Find where the given text appears and provide that cell's center as [X, Y] coordinate. 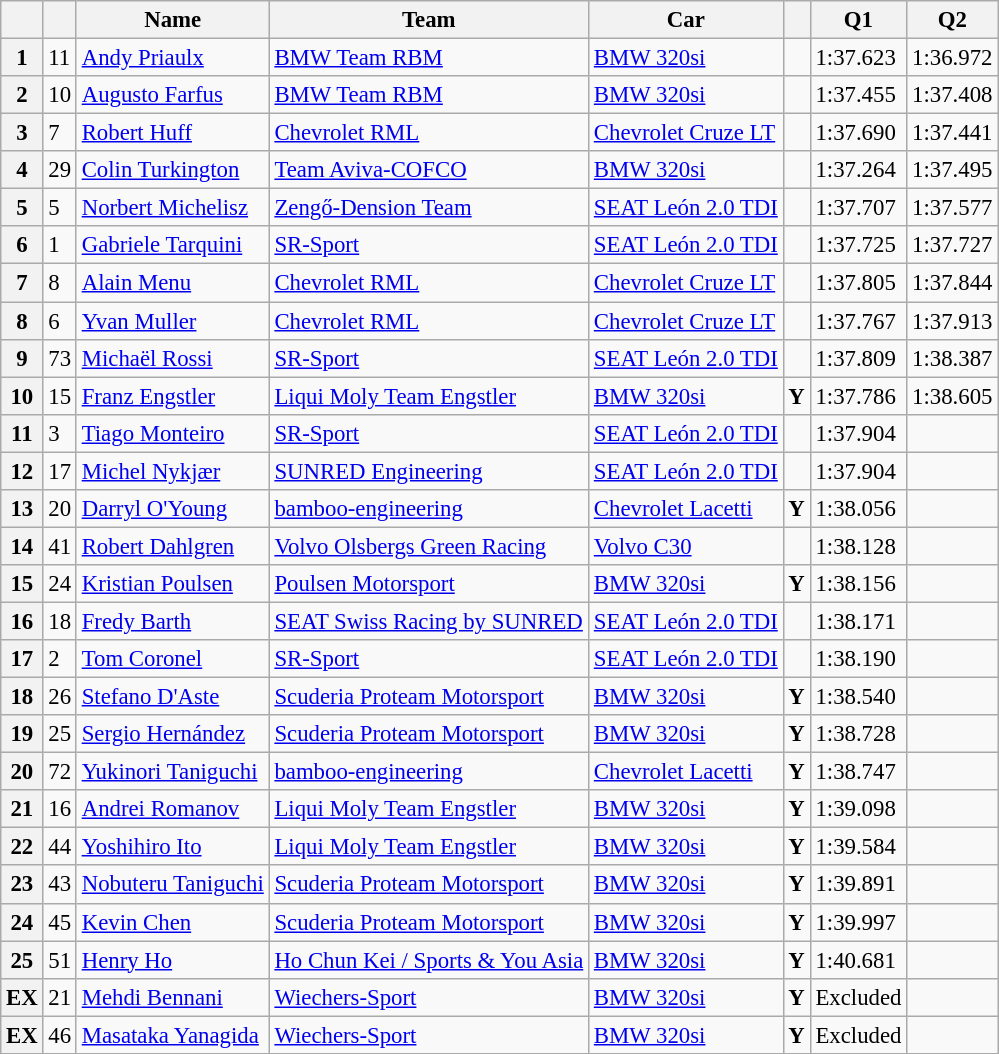
Stefano D'Aste [172, 697]
Yvan Muller [172, 321]
1:38.747 [858, 772]
Henry Ho [172, 960]
SUNRED Engineering [428, 471]
Car [686, 20]
23 [22, 885]
1:38.605 [952, 396]
Andrei Romanov [172, 809]
1:37.495 [952, 170]
1:38.190 [858, 659]
Zengő-Dension Team [428, 208]
1:37.725 [858, 245]
Nobuteru Taniguchi [172, 885]
1:38.171 [858, 621]
Franz Engstler [172, 396]
14 [22, 546]
Volvo Olsbergs Green Racing [428, 546]
1:38.540 [858, 697]
Yoshihiro Ito [172, 847]
Colin Turkington [172, 170]
1:37.809 [858, 358]
Name [172, 20]
29 [60, 170]
Q2 [952, 20]
1:38.056 [858, 509]
1:38.128 [858, 546]
1:40.681 [858, 960]
Fredy Barth [172, 621]
Yukinori Taniguchi [172, 772]
Robert Huff [172, 133]
1:38.728 [858, 734]
12 [22, 471]
1:37.727 [952, 245]
Mehdi Bennani [172, 997]
22 [22, 847]
Andy Priaulx [172, 58]
Norbert Michelisz [172, 208]
46 [60, 1035]
Poulsen Motorsport [428, 584]
1:37.690 [858, 133]
Kevin Chen [172, 922]
Michaël Rossi [172, 358]
Team Aviva-COFCO [428, 170]
1:37.913 [952, 321]
Gabriele Tarquini [172, 245]
1:39.997 [858, 922]
13 [22, 509]
26 [60, 697]
1:37.707 [858, 208]
43 [60, 885]
Tiago Monteiro [172, 433]
Michel Nykjær [172, 471]
1:38.387 [952, 358]
45 [60, 922]
73 [60, 358]
1:37.805 [858, 283]
19 [22, 734]
1:39.891 [858, 885]
41 [60, 546]
Masataka Yanagida [172, 1035]
1:37.767 [858, 321]
Darryl O'Young [172, 509]
SEAT Swiss Racing by SUNRED [428, 621]
Alain Menu [172, 283]
72 [60, 772]
1:37.264 [858, 170]
Volvo C30 [686, 546]
Tom Coronel [172, 659]
1:39.098 [858, 809]
Sergio Hernández [172, 734]
1:37.623 [858, 58]
1:37.786 [858, 396]
Augusto Farfus [172, 95]
4 [22, 170]
9 [22, 358]
1:37.844 [952, 283]
Robert Dahlgren [172, 546]
44 [60, 847]
1:38.156 [858, 584]
1:37.455 [858, 95]
1:37.408 [952, 95]
1:37.577 [952, 208]
1:39.584 [858, 847]
51 [60, 960]
Ho Chun Kei / Sports & You Asia [428, 960]
Team [428, 20]
1:36.972 [952, 58]
1:37.441 [952, 133]
Q1 [858, 20]
Kristian Poulsen [172, 584]
